Scan for the cell matching the given text and deliver its (X, Y) coordinate at center. 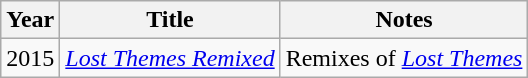
Year (30, 20)
Notes (404, 20)
Title (170, 20)
Lost Themes Remixed (170, 58)
Remixes of Lost Themes (404, 58)
2015 (30, 58)
